Search for the cell housing the specified text and yield its [X, Y] center coordinate. 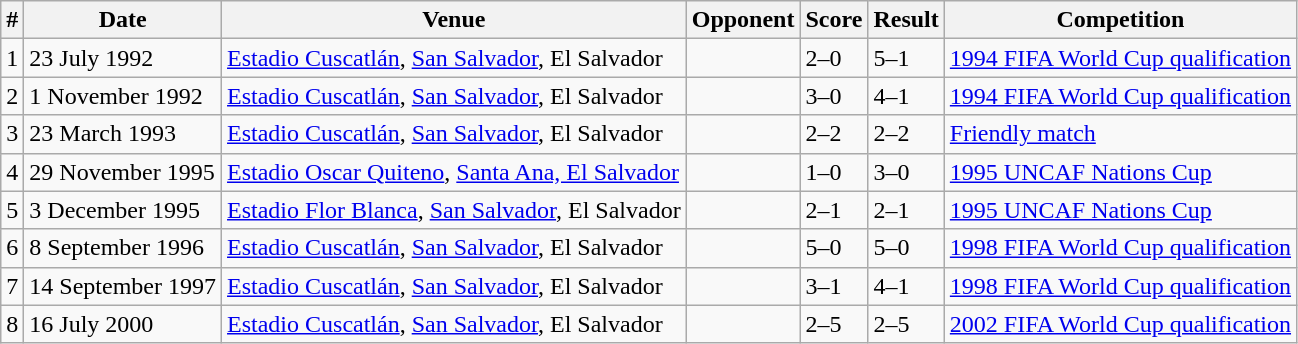
2–0 [834, 58]
1 [12, 58]
3 [12, 134]
3–1 [834, 286]
7 [12, 286]
23 July 1992 [123, 58]
Date [123, 20]
Competition [1120, 20]
3 December 1995 [123, 210]
23 March 1993 [123, 134]
4 [12, 172]
Estadio Flor Blanca, San Salvador, El Salvador [454, 210]
Friendly match [1120, 134]
29 November 1995 [123, 172]
5–1 [906, 58]
Estadio Oscar Quiteno, Santa Ana, El Salvador [454, 172]
8 [12, 324]
# [12, 20]
1–0 [834, 172]
8 September 1996 [123, 248]
Score [834, 20]
1 November 1992 [123, 96]
Venue [454, 20]
14 September 1997 [123, 286]
16 July 2000 [123, 324]
Opponent [743, 20]
Result [906, 20]
6 [12, 248]
2002 FIFA World Cup qualification [1120, 324]
5 [12, 210]
2 [12, 96]
